Scan for the cell matching the given text and deliver its [x, y] coordinate at center. 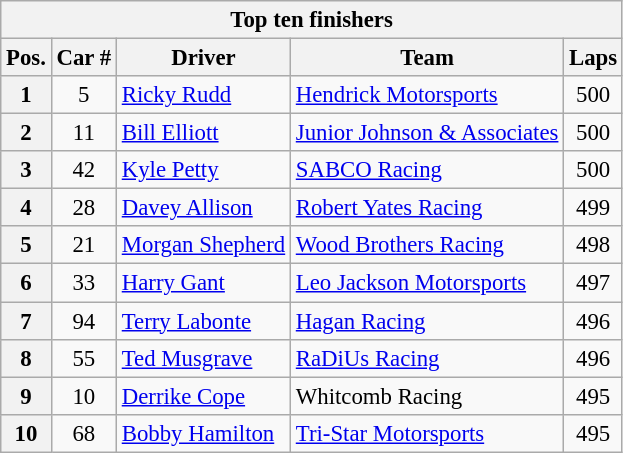
Ted Musgrave [203, 358]
7 [26, 321]
Bobby Hamilton [203, 433]
497 [594, 283]
Derrike Cope [203, 396]
Leo Jackson Motorsports [426, 283]
4 [26, 208]
Ricky Rudd [203, 95]
21 [84, 245]
28 [84, 208]
Wood Brothers Racing [426, 245]
Team [426, 58]
Laps [594, 58]
Robert Yates Racing [426, 208]
Terry Labonte [203, 321]
499 [594, 208]
55 [84, 358]
42 [84, 170]
Top ten finishers [312, 20]
3 [26, 170]
498 [594, 245]
9 [26, 396]
1 [26, 95]
Harry Gant [203, 283]
68 [84, 433]
Hagan Racing [426, 321]
RaDiUs Racing [426, 358]
Junior Johnson & Associates [426, 133]
Hendrick Motorsports [426, 95]
11 [84, 133]
Davey Allison [203, 208]
Car # [84, 58]
6 [26, 283]
Tri-Star Motorsports [426, 433]
8 [26, 358]
Kyle Petty [203, 170]
Bill Elliott [203, 133]
SABCO Racing [426, 170]
2 [26, 133]
Morgan Shepherd [203, 245]
Whitcomb Racing [426, 396]
Pos. [26, 58]
94 [84, 321]
33 [84, 283]
Driver [203, 58]
